Output the (x, y) coordinate of the center of the cell containing the given text.  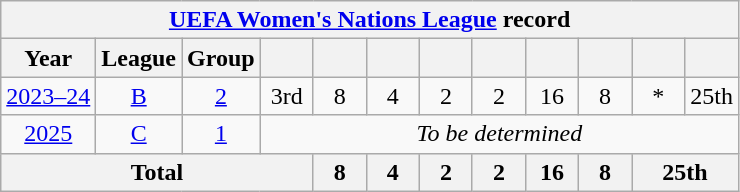
To be determined (499, 134)
Group (222, 58)
UEFA Women's Nations League record (370, 20)
League (139, 58)
* (658, 96)
3rd (286, 96)
C (139, 134)
B (139, 96)
2025 (48, 134)
2023–24 (48, 96)
Total (158, 172)
1 (222, 134)
Year (48, 58)
